Identify which cell holds the provided text, then report its [x, y] central coordinate. 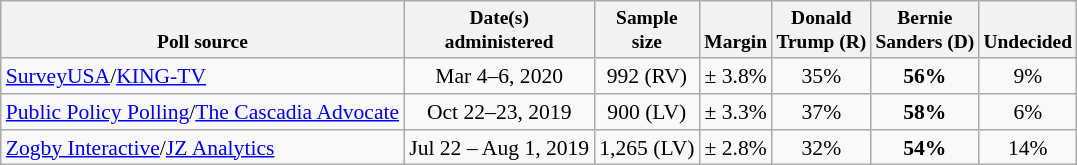
SurveyUSA/KING-TV [202, 76]
Mar 4–6, 2020 [499, 76]
Date(s)administered [499, 30]
900 (LV) [646, 112]
± 3.8% [735, 76]
6% [1028, 112]
BernieSanders (D) [925, 30]
Samplesize [646, 30]
Oct 22–23, 2019 [499, 112]
Undecided [1028, 30]
35% [822, 76]
Public Policy Polling/The Cascadia Advocate [202, 112]
37% [822, 112]
56% [925, 76]
58% [925, 112]
Poll source [202, 30]
± 3.3% [735, 112]
Margin [735, 30]
992 (RV) [646, 76]
9% [1028, 76]
DonaldTrump (R) [822, 30]
